Pinpoint the cell where the given text exists, returning its (x, y) midpoint coordinate. 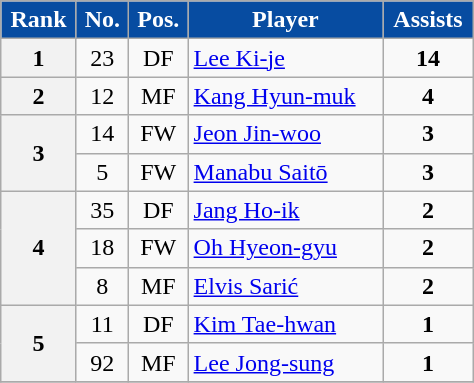
18 (102, 248)
11 (102, 324)
Player (286, 20)
Jang Ho-ik (286, 210)
Oh Hyeon-gyu (286, 248)
35 (102, 210)
Kim Tae-hwan (286, 324)
Manabu Saitō (286, 172)
8 (102, 286)
Pos. (158, 20)
12 (102, 96)
Jeon Jin-woo (286, 134)
Lee Ki-je (286, 58)
Rank (38, 20)
23 (102, 58)
Lee Jong-sung (286, 362)
No. (102, 20)
Elvis Sarić (286, 286)
Kang Hyun-muk (286, 96)
92 (102, 362)
Assists (428, 20)
